Return the [X, Y] coordinate for the center point of the cell that contains the specified text.  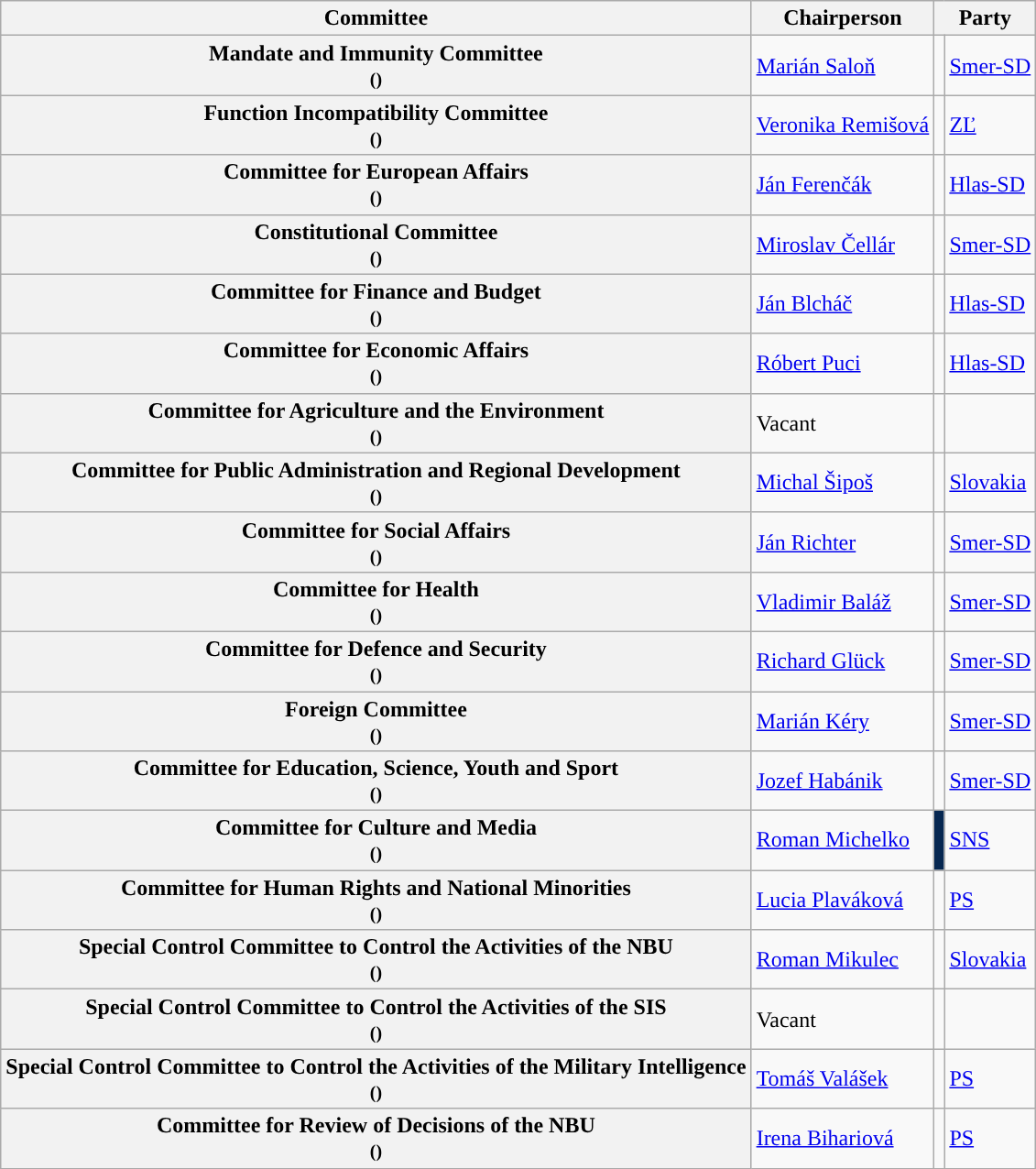
Constitutional Committee() [376, 244]
Marián Kéry [843, 720]
Lucia Plaváková [843, 900]
Miroslav Čellár [843, 244]
Committee for Review of Decisions of the NBU() [376, 1138]
Roman Michelko [843, 841]
Committee for Public Administration and Regional Development() [376, 482]
Committee for Defence and Security() [376, 661]
Mandate and Immunity Committee() [376, 66]
Committee for Social Affairs() [376, 542]
Chairperson [843, 18]
Special Control Committee to Control the Activities of the SIS() [376, 1019]
Vladimir Baláž [843, 601]
Róbert Puci [843, 363]
Party [986, 18]
Foreign Committee() [376, 720]
Ján Richter [843, 542]
Committee [376, 18]
Committee for European Affairs() [376, 185]
Roman Mikulec [843, 960]
Committee for Finance and Budget() [376, 304]
Committee for Economic Affairs() [376, 363]
Michal Šipoš [843, 482]
Special Control Committee to Control the Activities of the Military Intelligence() [376, 1079]
Marián Saloň [843, 66]
Irena Bihariová [843, 1138]
Ján Ferenčák [843, 185]
SNS [990, 841]
Committee for Agriculture and the Environment() [376, 423]
Veronika Remišová [843, 125]
Committee for Culture and Media() [376, 841]
Ján Blcháč [843, 304]
Committee for Education, Science, Youth and Sport() [376, 781]
Committee for Human Rights and National Minorities() [376, 900]
Tomáš Valášek [843, 1079]
ZĽ [990, 125]
Committee for Health() [376, 601]
Function Incompatibility Committee() [376, 125]
Special Control Committee to Control the Activities of the NBU() [376, 960]
Richard Glück [843, 661]
Jozef Habánik [843, 781]
